Find where the given text appears and provide that cell's center as (X, Y) coordinate. 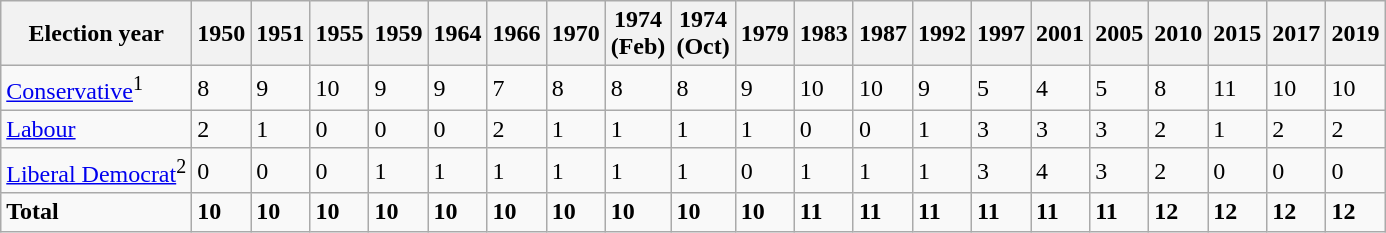
Liberal Democrat2 (96, 170)
2010 (1178, 34)
1959 (398, 34)
2001 (1060, 34)
Election year (96, 34)
2017 (1296, 34)
1983 (824, 34)
2019 (1356, 34)
7 (516, 88)
1974(Feb) (638, 34)
Labour (96, 129)
1997 (1002, 34)
1970 (576, 34)
1966 (516, 34)
1979 (764, 34)
Conservative1 (96, 88)
1951 (280, 34)
1992 (942, 34)
2015 (1238, 34)
Total (96, 212)
1964 (458, 34)
2005 (1120, 34)
1987 (882, 34)
1955 (340, 34)
1950 (222, 34)
1974(Oct) (703, 34)
